For the text-containing cell, return its midpoint in (X, Y) coordinate format. 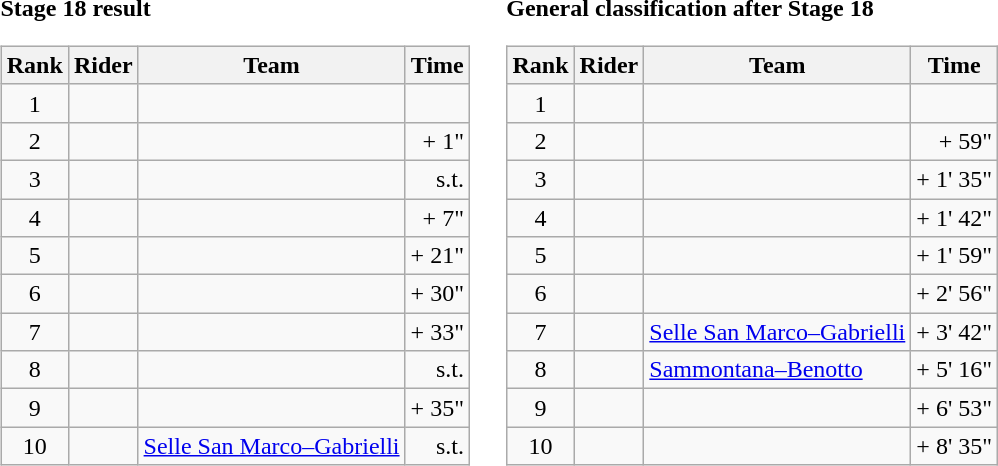
+ 3' 42" (954, 332)
+ 1" (437, 141)
+ 2' 56" (954, 294)
+ 30" (437, 294)
+ 59" (954, 141)
+ 1' 35" (954, 179)
+ 35" (437, 408)
Sammontana–Benotto (778, 370)
+ 5' 16" (954, 370)
+ 33" (437, 332)
+ 6' 53" (954, 408)
+ 1' 59" (954, 256)
+ 1' 42" (954, 217)
+ 21" (437, 256)
+ 7" (437, 217)
+ 8' 35" (954, 446)
